Find where the given text appears and provide that cell's center as (X, Y) coordinate. 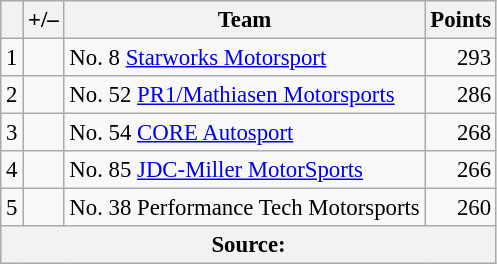
No. 38 Performance Tech Motorsports (244, 208)
293 (460, 58)
+/– (44, 20)
5 (12, 208)
4 (12, 170)
268 (460, 133)
286 (460, 95)
No. 8 Starworks Motorsport (244, 58)
2 (12, 95)
Source: (249, 245)
3 (12, 133)
No. 54 CORE Autosport (244, 133)
260 (460, 208)
No. 85 JDC-Miller MotorSports (244, 170)
Points (460, 20)
1 (12, 58)
No. 52 PR1/Mathiasen Motorsports (244, 95)
Team (244, 20)
266 (460, 170)
